From the cell containing the given text, extract its center point as [X, Y] coordinate. 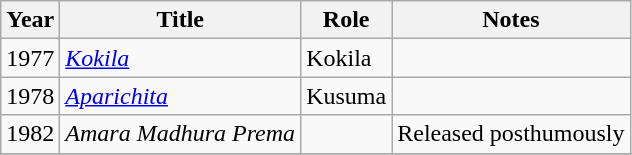
Released posthumously [511, 134]
1982 [30, 134]
Kusuma [346, 96]
Year [30, 20]
Amara Madhura Prema [180, 134]
Role [346, 20]
Title [180, 20]
Notes [511, 20]
Aparichita [180, 96]
1978 [30, 96]
1977 [30, 58]
